Identify which cell holds the provided text, then report its (X, Y) central coordinate. 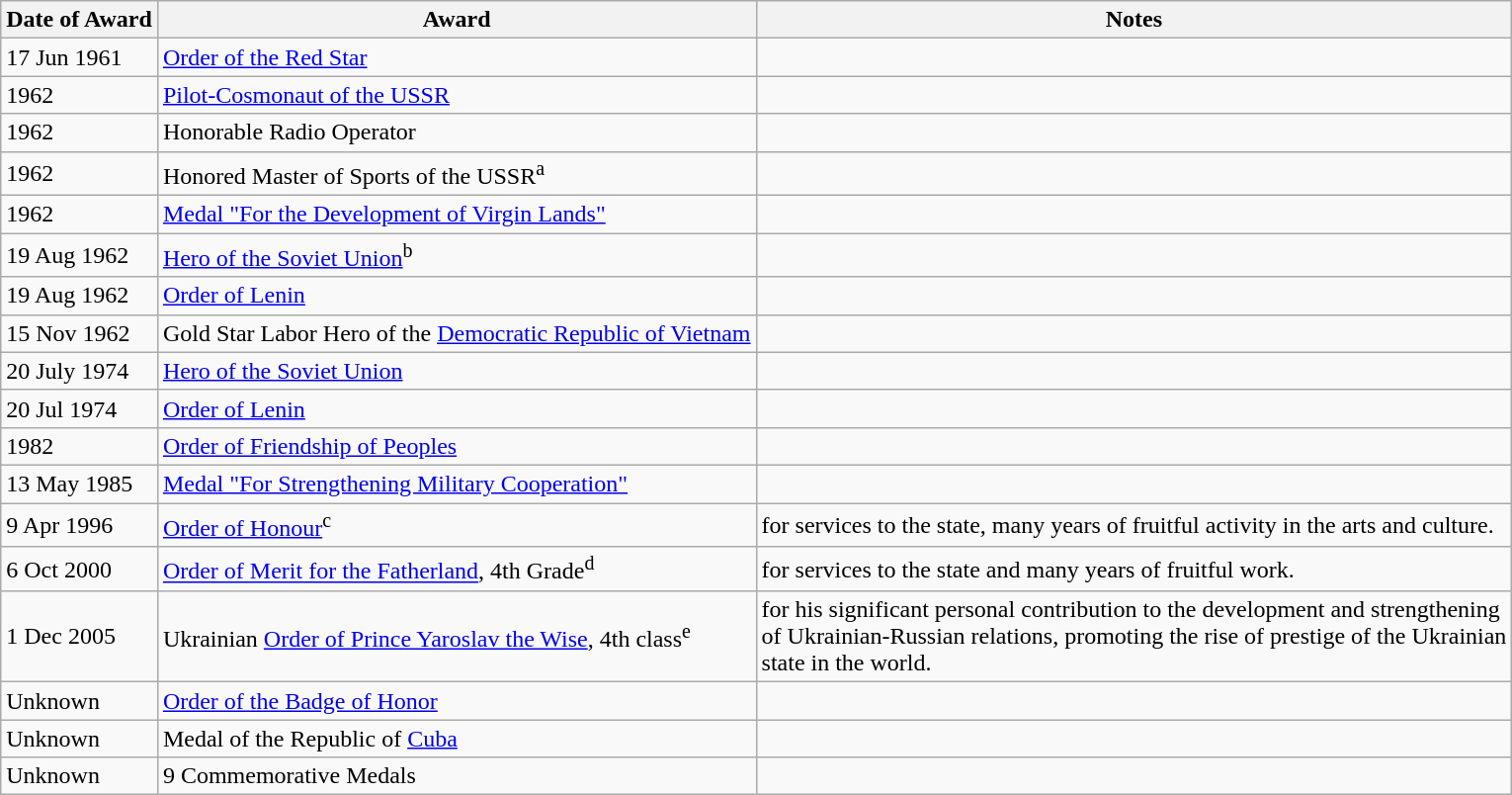
6 Oct 2000 (79, 570)
20 Jul 1974 (79, 408)
Ukrainian Order of Prince Yaroslav the Wise, 4th classe (457, 637)
Order of Merit for the Fatherland, 4th Graded (457, 570)
Award (457, 20)
15 Nov 1962 (79, 333)
Medal "For the Development of Virgin Lands" (457, 215)
Pilot-Cosmonaut of the USSR (457, 95)
Honorable Radio Operator (457, 132)
for services to the state, many years of fruitful activity in the arts and culture. (1134, 526)
Medal of the Republic of Cuba (457, 739)
Hero of the Soviet Union (457, 371)
Hero of the Soviet Unionb (457, 255)
for services to the state and many years of fruitful work. (1134, 570)
Notes (1134, 20)
13 May 1985 (79, 484)
9 Apr 1996 (79, 526)
1 Dec 2005 (79, 637)
Order of the Red Star (457, 57)
Order of Friendship of Peoples (457, 446)
20 July 1974 (79, 371)
1982 (79, 446)
Medal "For Strengthening Military Cooperation" (457, 484)
17 Jun 1961 (79, 57)
9 Commemorative Medals (457, 776)
Order of Honourc (457, 526)
Gold Star Labor Hero of the Democratic Republic of Vietnam (457, 333)
Honored Master of Sports of the USSRa (457, 174)
Date of Award (79, 20)
Order of the Badge of Honor (457, 701)
